For the text-containing cell, return its midpoint in [x, y] coordinate format. 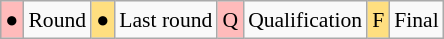
F [378, 20]
Qualification [305, 20]
Last round [166, 20]
Final [416, 20]
Round [57, 20]
Q [230, 20]
